Provide the [X, Y] coordinate of the cell's center where the given text is located.  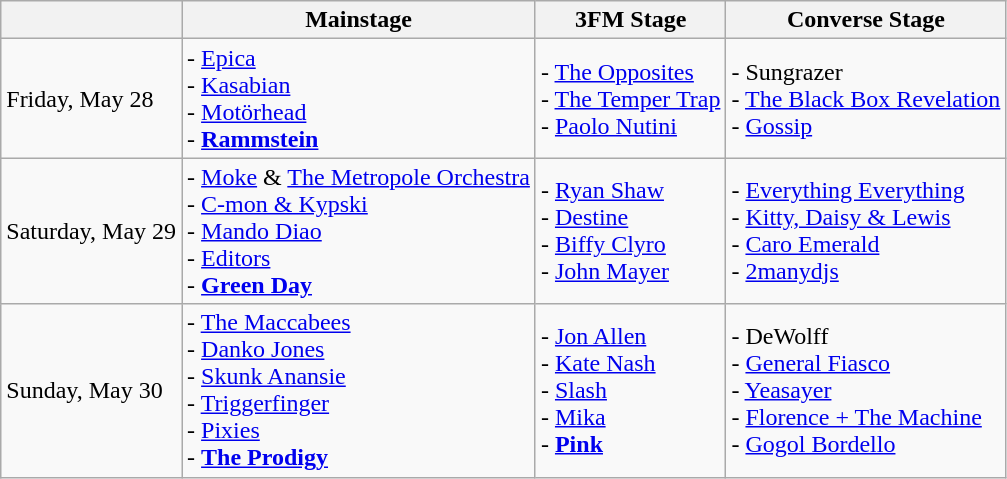
- Jon Allen- Kate Nash- Slash- Mika- Pink [630, 390]
- Sungrazer- The Black Box Revelation- Gossip [866, 98]
- Moke & The Metropole Orchestra- C-mon & Kypski- Mando Diao- Editors- Green Day [359, 231]
Sunday, May 30 [92, 390]
Mainstage [359, 20]
- DeWolff- General Fiasco- Yeasayer- Florence + The Machine- Gogol Bordello [866, 390]
- Ryan Shaw - Destine- Biffy Clyro- John Mayer [630, 231]
- The Maccabees- Danko Jones- Skunk Anansie- Triggerfinger- Pixies- The Prodigy [359, 390]
3FM Stage [630, 20]
- Epica- Kasabian- Motörhead- Rammstein [359, 98]
- The Opposites- The Temper Trap- Paolo Nutini [630, 98]
Converse Stage [866, 20]
- Everything Everything- Kitty, Daisy & Lewis- Caro Emerald- 2manydjs [866, 231]
Friday, May 28 [92, 98]
Saturday, May 29 [92, 231]
